Output the (x, y) coordinate of the center of the cell containing the given text.  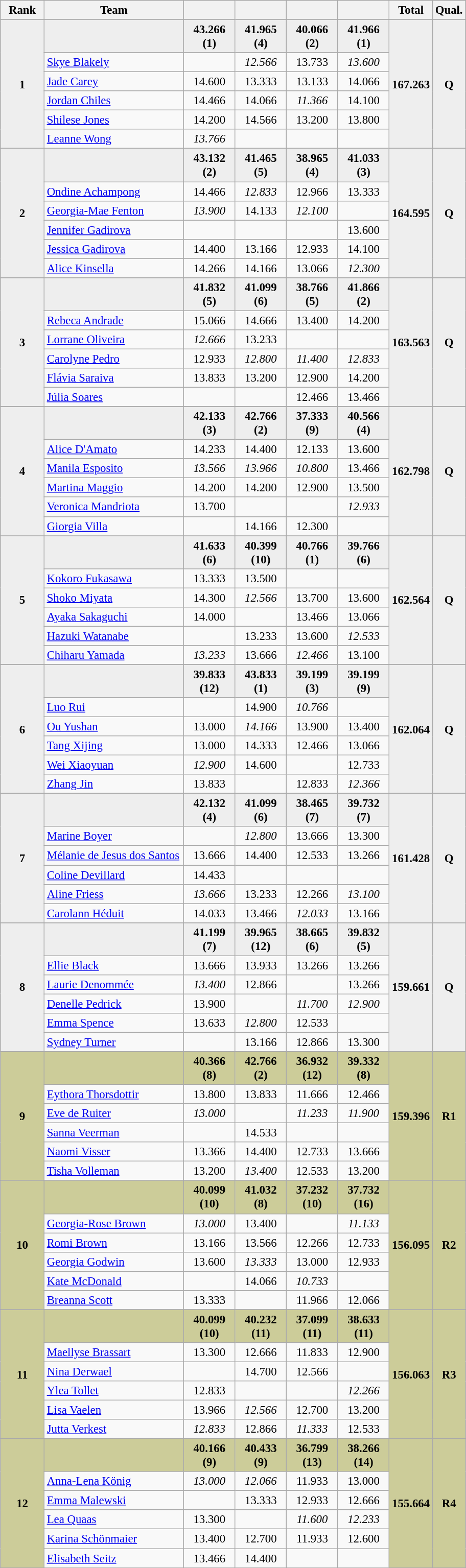
38.465 (7) (313, 810)
41.633 (6) (209, 553)
38.266 (14) (364, 1456)
Lea Quaas (113, 1519)
Manila Esposito (113, 468)
14.300 (209, 598)
3 (22, 342)
Tisha Volleman (113, 1171)
41.965 (4) (261, 37)
159.396 (411, 1116)
Rebeca Andrade (113, 320)
Skye Blakely (113, 62)
Carolann Héduit (113, 913)
Elisabeth Seitz (113, 1558)
Sydney Turner (113, 1042)
Laurie Denommée (113, 985)
40.066 (2) (313, 37)
12 (22, 1504)
Alice D'Amato (113, 449)
11.133 (364, 1223)
Eve de Ruiter (113, 1113)
Karina Schönmaier (113, 1539)
R2 (449, 1245)
Lorrane Oliveira (113, 340)
156.095 (411, 1245)
R4 (449, 1504)
Romi Brown (113, 1243)
Ellie Black (113, 965)
11.666 (313, 1095)
40.366 (8) (209, 1068)
10.766 (313, 707)
Anna-Lena König (113, 1481)
12.366 (364, 784)
Coline Devillard (113, 875)
10.800 (313, 468)
40.766 (1) (313, 553)
Wei Xiaoyuan (113, 765)
162.064 (411, 729)
13.633 (209, 1023)
Team (113, 10)
Jennifer Gadirova (113, 230)
Emma Malewski (113, 1501)
4 (22, 471)
37.232 (10) (313, 1197)
14.133 (261, 210)
Emma Spence (113, 1023)
Ondine Achampong (113, 192)
11.600 (313, 1519)
41.033 (3) (364, 165)
37.732 (16) (364, 1197)
Naomi Visser (113, 1152)
36.932 (12) (313, 1068)
36.799 (13) (313, 1456)
14.333 (261, 746)
Georgia-Rose Brown (113, 1223)
11.833 (313, 1352)
13.933 (261, 965)
13.733 (313, 62)
13.133 (313, 82)
155.664 (411, 1504)
11.966 (313, 1300)
Jordan Chiles (113, 101)
Jade Carey (113, 82)
38.766 (5) (313, 294)
40.566 (4) (364, 423)
38.665 (6) (313, 939)
2 (22, 213)
Leanne Wong (113, 139)
Kate McDonald (113, 1281)
11.700 (313, 1004)
Eythora Thorsdottir (113, 1095)
14.700 (261, 1371)
Breanna Scott (113, 1300)
Mélanie de Jesus dos Santos (113, 856)
Lisa Vaelen (113, 1410)
14.533 (261, 1133)
Ayaka Sakaguchi (113, 617)
39.199 (9) (364, 681)
39.766 (6) (364, 553)
14.566 (261, 120)
11.333 (313, 1429)
167.263 (411, 85)
6 (22, 729)
Veronica Mandriota (113, 507)
11.366 (313, 101)
Ylea Tollet (113, 1391)
14.433 (209, 875)
43.833 (1) (261, 681)
Nina Derwael (113, 1371)
11.400 (313, 359)
7 (22, 858)
14.000 (209, 617)
39.965 (12) (261, 939)
39.732 (7) (364, 810)
156.063 (411, 1374)
Shoko Miyata (113, 598)
8 (22, 987)
11.233 (313, 1113)
Aline Friess (113, 894)
Flávia Saraiva (113, 378)
12.600 (364, 1539)
12.033 (313, 913)
Martina Maggio (113, 488)
Shilese Jones (113, 120)
159.661 (411, 987)
39.199 (3) (313, 681)
163.563 (411, 342)
164.595 (411, 213)
Chiharu Yamada (113, 655)
15.066 (209, 320)
Tang Xijing (113, 746)
14.033 (209, 913)
11.900 (364, 1113)
42.132 (4) (209, 810)
9 (22, 1116)
Luo Rui (113, 707)
41.866 (2) (364, 294)
41.199 (7) (209, 939)
13.366 (209, 1152)
Jessica Gadirova (113, 249)
Sanna Veerman (113, 1133)
43.266 (1) (209, 37)
14.266 (209, 268)
1 (22, 85)
41.032 (8) (261, 1197)
38.633 (11) (364, 1326)
14.233 (209, 449)
Georgia Godwin (113, 1262)
Hazuki Watanabe (113, 636)
161.428 (411, 858)
40.399 (10) (261, 553)
42.133 (3) (209, 423)
R1 (449, 1116)
Ou Yushan (113, 727)
162.564 (411, 601)
5 (22, 601)
41.832 (5) (209, 294)
10.733 (313, 1281)
Zhang Jin (113, 784)
38.965 (4) (313, 165)
R3 (449, 1374)
Rank (22, 10)
162.798 (411, 471)
39.332 (8) (364, 1068)
37.099 (11) (313, 1326)
43.132 (2) (209, 165)
41.966 (1) (364, 37)
14.666 (261, 320)
Giorgia Villa (113, 526)
Kokoro Fukasawa (113, 578)
Júlia Soares (113, 397)
12.233 (364, 1519)
40.232 (11) (261, 1326)
Carolyne Pedro (113, 359)
40.433 (9) (261, 1456)
39.833 (12) (209, 681)
Alice Kinsella (113, 268)
Maellyse Brassart (113, 1352)
Qual. (449, 10)
40.166 (9) (209, 1456)
14.900 (261, 707)
Total (411, 10)
12.100 (313, 210)
Georgia-Mae Fenton (113, 210)
39.832 (5) (364, 939)
11 (22, 1374)
41.465 (5) (261, 165)
37.333 (9) (313, 423)
12.966 (313, 192)
Marine Boyer (113, 836)
10 (22, 1245)
Jutta Verkest (113, 1429)
Denelle Pedrick (113, 1004)
12.133 (313, 449)
13.766 (209, 139)
